Return [x, y] of the center of cell containing provided text 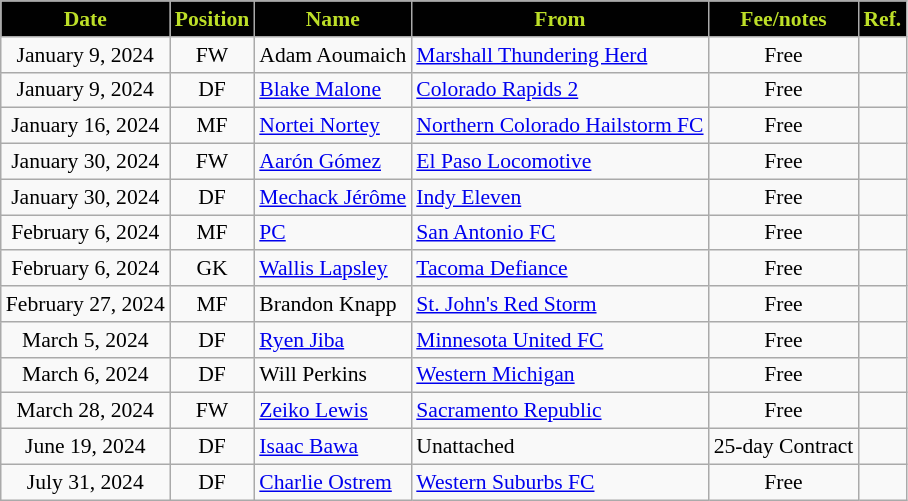
January 16, 2024 [86, 126]
Wallis Lapsley [332, 269]
El Paso Locomotive [560, 162]
Name [332, 19]
Western Suburbs FC [560, 482]
Adam Aoumaich [332, 55]
Unattached [560, 447]
Isaac Bawa [332, 447]
Indy Eleven [560, 197]
Position [212, 19]
Ref. [882, 19]
Blake Malone [332, 90]
Sacramento Republic [560, 411]
Aarón Gómez [332, 162]
February 27, 2024 [86, 304]
Tacoma Defiance [560, 269]
San Antonio FC [560, 233]
Marshall Thundering Herd [560, 55]
July 31, 2024 [86, 482]
St. John's Red Storm [560, 304]
Will Perkins [332, 375]
Colorado Rapids 2 [560, 90]
Nortei Nortey [332, 126]
Western Michigan [560, 375]
Charlie Ostrem [332, 482]
Zeiko Lewis [332, 411]
GK [212, 269]
March 5, 2024 [86, 340]
Mechack Jérôme [332, 197]
March 28, 2024 [86, 411]
Fee/notes [784, 19]
Minnesota United FC [560, 340]
From [560, 19]
March 6, 2024 [86, 375]
Brandon Knapp [332, 304]
Date [86, 19]
June 19, 2024 [86, 447]
Northern Colorado Hailstorm FC [560, 126]
25-day Contract [784, 447]
Ryen Jiba [332, 340]
PC [332, 233]
